From the cell containing the given text, extract its center point as [x, y] coordinate. 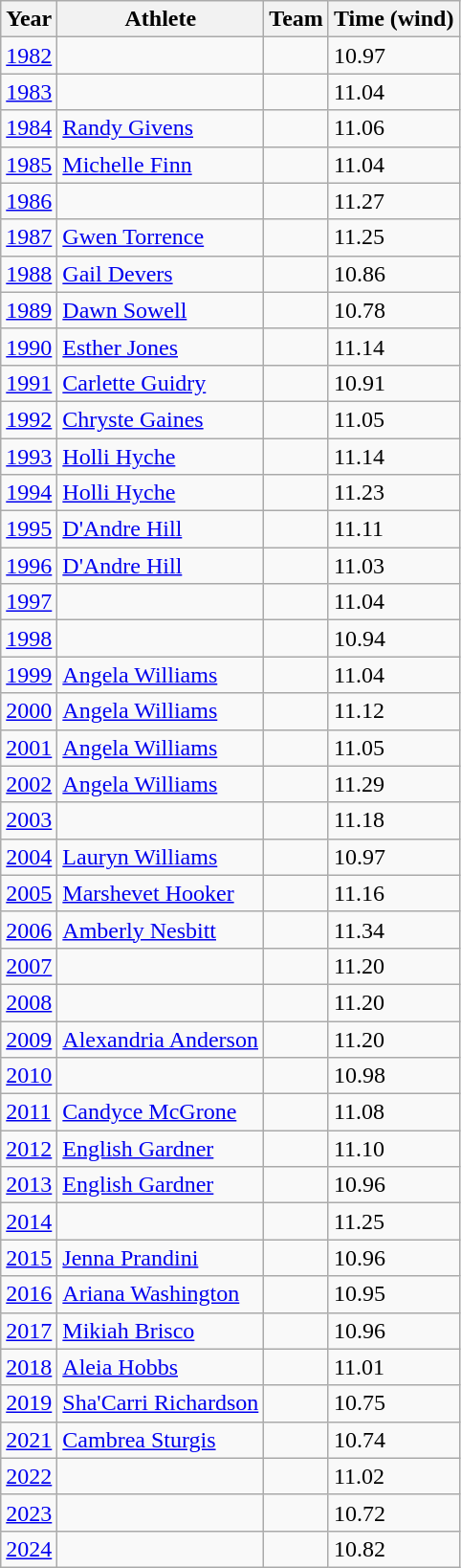
1991 [29, 383]
2005 [29, 893]
1997 [29, 602]
11.10 [394, 1149]
1993 [29, 457]
2017 [29, 1331]
2018 [29, 1367]
1990 [29, 347]
10.98 [394, 1076]
10.74 [394, 1440]
2024 [29, 1549]
Team [296, 19]
Alexandria Anderson [161, 1039]
2015 [29, 1258]
Randy Givens [161, 128]
1986 [29, 201]
2008 [29, 1002]
10.91 [394, 383]
1994 [29, 493]
Chryste Gaines [161, 419]
Marshevet Hooker [161, 893]
Ariana Washington [161, 1294]
11.01 [394, 1367]
11.02 [394, 1476]
Esther Jones [161, 347]
Lauryn Williams [161, 857]
2019 [29, 1403]
Michelle Finn [161, 165]
2016 [29, 1294]
2007 [29, 966]
2002 [29, 784]
1984 [29, 128]
11.27 [394, 201]
2021 [29, 1440]
10.95 [394, 1294]
10.78 [394, 310]
1995 [29, 529]
Year [29, 19]
2022 [29, 1476]
Carlette Guidry [161, 383]
11.03 [394, 566]
1999 [29, 675]
1992 [29, 419]
Amberly Nesbitt [161, 930]
1985 [29, 165]
2003 [29, 820]
10.72 [394, 1512]
2001 [29, 748]
Time (wind) [394, 19]
1998 [29, 638]
1996 [29, 566]
Candyce McGrone [161, 1112]
10.86 [394, 274]
11.11 [394, 529]
Athlete [161, 19]
1982 [29, 56]
2010 [29, 1076]
11.34 [394, 930]
2000 [29, 711]
Cambrea Sturgis [161, 1440]
11.23 [394, 493]
2014 [29, 1221]
Sha'Carri Richardson [161, 1403]
11.18 [394, 820]
10.82 [394, 1549]
10.75 [394, 1403]
2006 [29, 930]
Mikiah Brisco [161, 1331]
2023 [29, 1512]
11.16 [394, 893]
Gail Devers [161, 274]
Aleia Hobbs [161, 1367]
11.06 [394, 128]
1988 [29, 274]
11.08 [394, 1112]
10.94 [394, 638]
2004 [29, 857]
Gwen Torrence [161, 237]
1989 [29, 310]
2009 [29, 1039]
11.29 [394, 784]
2011 [29, 1112]
Dawn Sowell [161, 310]
11.12 [394, 711]
2012 [29, 1149]
1983 [29, 92]
2013 [29, 1185]
Jenna Prandini [161, 1258]
1987 [29, 237]
